Capture the cell that displays the provided text and extract its (X, Y) central coordinate. 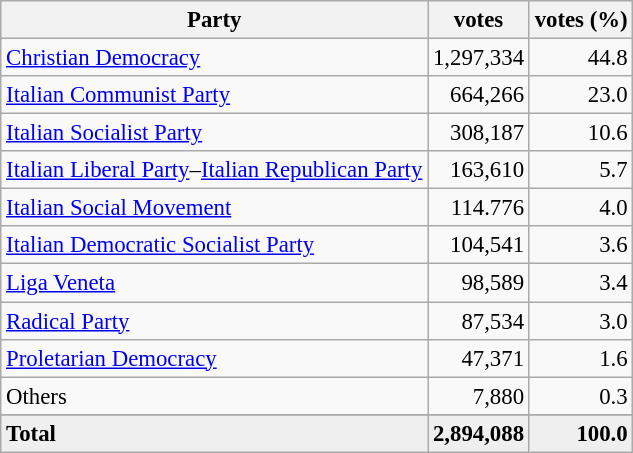
7,880 (479, 396)
664,266 (479, 95)
Italian Liberal Party–Italian Republican Party (214, 170)
3.4 (581, 283)
1,297,334 (479, 58)
104,541 (479, 245)
4.0 (581, 208)
23.0 (581, 95)
0.3 (581, 396)
Others (214, 396)
47,371 (479, 358)
1.6 (581, 358)
5.7 (581, 170)
Liga Veneta (214, 283)
100.0 (581, 433)
3.6 (581, 245)
Proletarian Democracy (214, 358)
3.0 (581, 321)
114.776 (479, 208)
98,589 (479, 283)
163,610 (479, 170)
Italian Democratic Socialist Party (214, 245)
Radical Party (214, 321)
votes (%) (581, 20)
10.6 (581, 133)
308,187 (479, 133)
Italian Socialist Party (214, 133)
Total (214, 433)
Party (214, 20)
votes (479, 20)
44.8 (581, 58)
87,534 (479, 321)
Italian Communist Party (214, 95)
Christian Democracy (214, 58)
Italian Social Movement (214, 208)
2,894,088 (479, 433)
